For the text-containing cell, return its midpoint in [X, Y] coordinate format. 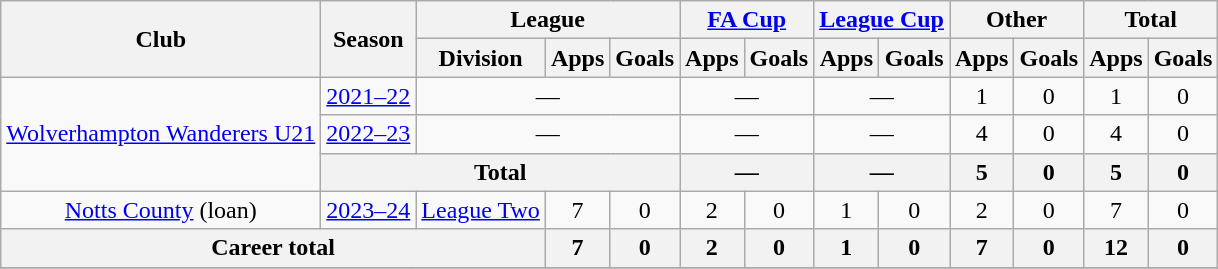
League [548, 20]
Career total [274, 248]
Season [368, 39]
Division [481, 58]
2023–24 [368, 210]
League Two [481, 210]
2021–22 [368, 96]
Notts County (loan) [161, 210]
Wolverhampton Wanderers U21 [161, 134]
2022–23 [368, 134]
12 [1116, 248]
Club [161, 39]
FA Cup [747, 20]
Other [1017, 20]
League Cup [882, 20]
